Locate the cell with the specified text and output its [x, y] center coordinate. 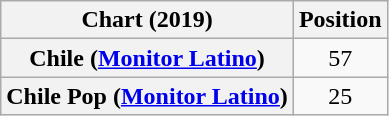
Chile Pop (Monitor Latino) [148, 96]
57 [340, 58]
25 [340, 96]
Chart (2019) [148, 20]
Position [340, 20]
Chile (Monitor Latino) [148, 58]
